Determine the [x, y] coordinate at the center of the cell enclosing the given text.  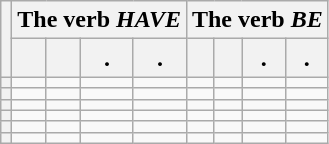
The verb BE [257, 20]
The verb HAVE [100, 20]
